Output the [X, Y] coordinate of the center of the cell containing the given text.  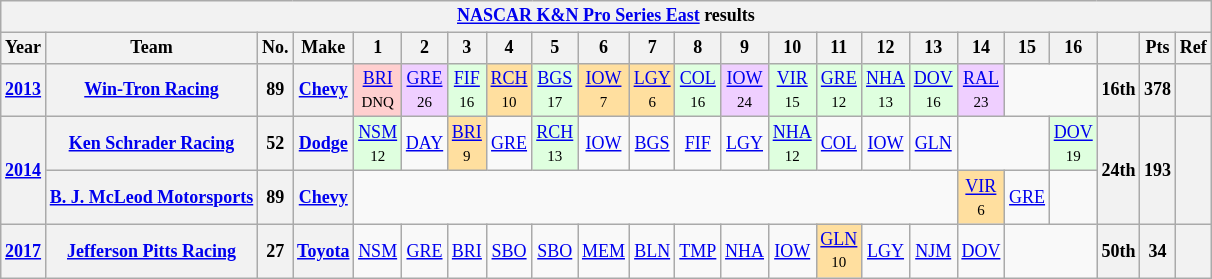
Ken Schrader Racing [151, 144]
193 [1158, 170]
8 [698, 48]
15 [1028, 48]
LGY6 [652, 90]
FIF [698, 144]
DOV [981, 251]
10 [792, 48]
B. J. McLeod Motorsports [151, 197]
DOV19 [1073, 144]
DAY [424, 144]
Pts [1158, 48]
3 [468, 48]
Jefferson Pitts Racing [151, 251]
11 [839, 48]
DOV16 [933, 90]
NJM [933, 251]
BLN [652, 251]
NHA [745, 251]
5 [555, 48]
2017 [24, 251]
Toyota [324, 251]
16 [1073, 48]
RAL23 [981, 90]
12 [886, 48]
24th [1118, 170]
RCH13 [555, 144]
IOW24 [745, 90]
FIF16 [468, 90]
GRE12 [839, 90]
NSM12 [378, 144]
VIR6 [981, 197]
50th [1118, 251]
COL16 [698, 90]
BGS [652, 144]
TMP [698, 251]
27 [276, 251]
13 [933, 48]
1 [378, 48]
MEM [604, 251]
GLN [933, 144]
14 [981, 48]
NHA12 [792, 144]
RCH10 [509, 90]
Team [151, 48]
2 [424, 48]
4 [509, 48]
BRI9 [468, 144]
COL [839, 144]
2013 [24, 90]
16th [1118, 90]
34 [1158, 251]
NSM [378, 251]
VIR15 [792, 90]
9 [745, 48]
Make [324, 48]
378 [1158, 90]
NHA13 [886, 90]
GLN10 [839, 251]
GRE26 [424, 90]
Year [24, 48]
NASCAR K&N Pro Series East results [606, 16]
52 [276, 144]
6 [604, 48]
BGS17 [555, 90]
No. [276, 48]
7 [652, 48]
BRI [468, 251]
2014 [24, 170]
Dodge [324, 144]
Ref [1193, 48]
Win-Tron Racing [151, 90]
BRIDNQ [378, 90]
IOW7 [604, 90]
